From the cell containing the given text, extract its center point as [x, y] coordinate. 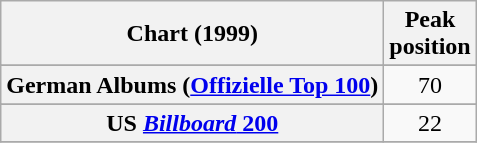
US Billboard 200 [192, 123]
German Albums (Offizielle Top 100) [192, 85]
Chart (1999) [192, 34]
70 [430, 85]
Peakposition [430, 34]
22 [430, 123]
